Detect which cell encompasses the target text, then output its [x, y] center coordinate. 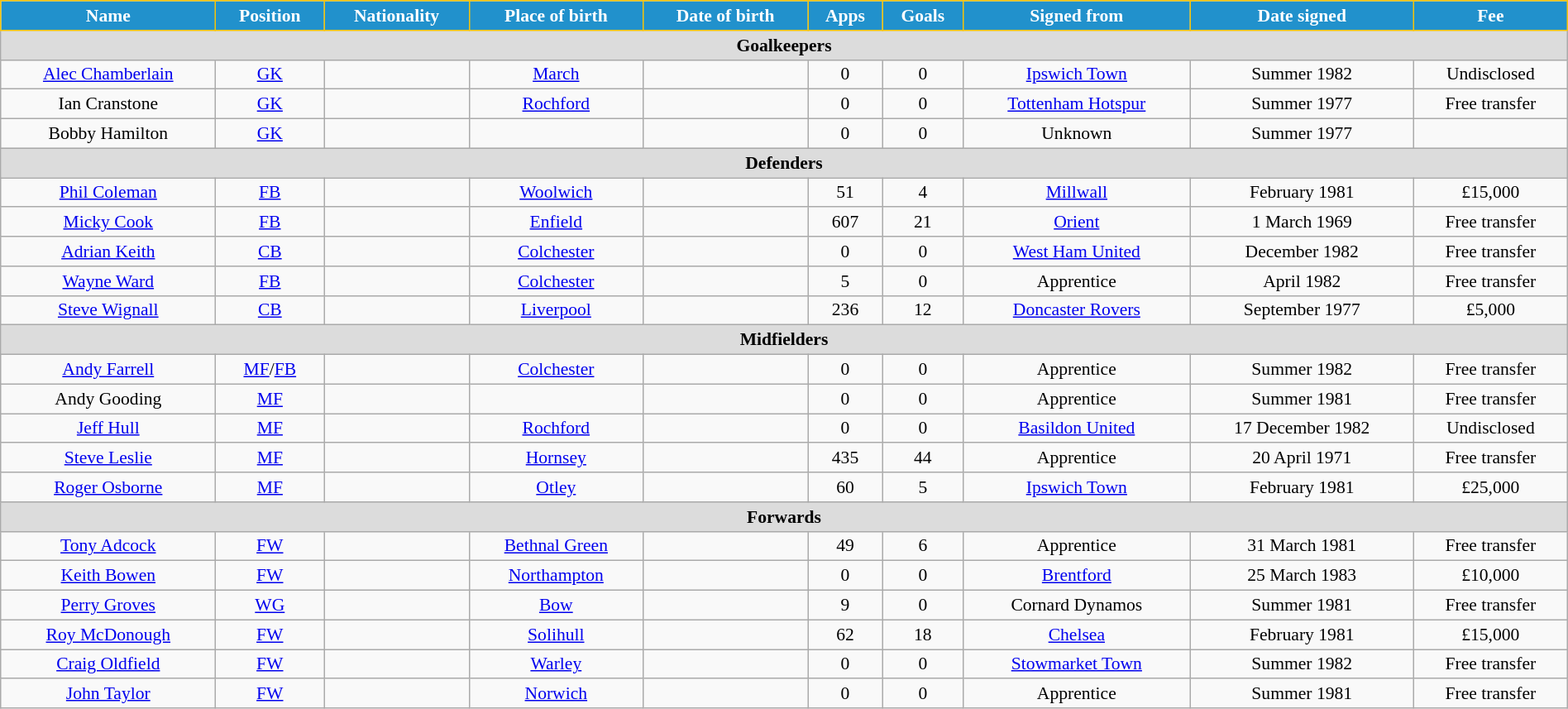
25 March 1983 [1302, 576]
60 [845, 487]
Adrian Keith [108, 252]
Goals [923, 16]
Forwards [784, 517]
MF/FB [270, 370]
WG [270, 606]
Nationality [397, 16]
Enfield [556, 223]
Roy McDonough [108, 635]
Bethnal Green [556, 546]
Keith Bowen [108, 576]
44 [923, 458]
Norwich [556, 694]
Woolwich [556, 193]
West Ham United [1077, 252]
435 [845, 458]
62 [845, 635]
Doncaster Rovers [1077, 310]
£5,000 [1490, 310]
Perry Groves [108, 606]
49 [845, 546]
Bobby Hamilton [108, 134]
Position [270, 16]
Orient [1077, 223]
April 1982 [1302, 281]
Tottenham Hotspur [1077, 104]
Goalkeepers [784, 46]
12 [923, 310]
£10,000 [1490, 576]
Unknown [1077, 134]
Jeff Hull [108, 429]
March [556, 74]
Fee [1490, 16]
31 March 1981 [1302, 546]
Alec Chamberlain [108, 74]
607 [845, 223]
Hornsey [556, 458]
Steve Wignall [108, 310]
December 1982 [1302, 252]
Bow [556, 606]
Signed from [1077, 16]
Roger Osborne [108, 487]
Date signed [1302, 16]
17 December 1982 [1302, 429]
Wayne Ward [108, 281]
1 March 1969 [1302, 223]
Steve Leslie [108, 458]
Phil Coleman [108, 193]
Ian Cranstone [108, 104]
Northampton [556, 576]
Date of birth [725, 16]
Cornard Dynamos [1077, 606]
9 [845, 606]
Liverpool [556, 310]
51 [845, 193]
6 [923, 546]
Midfielders [784, 340]
236 [845, 310]
18 [923, 635]
Millwall [1077, 193]
20 April 1971 [1302, 458]
Stowmarket Town [1077, 664]
September 1977 [1302, 310]
Tony Adcock [108, 546]
John Taylor [108, 694]
Brentford [1077, 576]
Place of birth [556, 16]
Chelsea [1077, 635]
Andy Farrell [108, 370]
£25,000 [1490, 487]
Solihull [556, 635]
Defenders [784, 163]
Otley [556, 487]
Micky Cook [108, 223]
Basildon United [1077, 429]
Craig Oldfield [108, 664]
Apps [845, 16]
Name [108, 16]
Warley [556, 664]
21 [923, 223]
Andy Gooding [108, 399]
4 [923, 193]
